Find where the given text appears and provide that cell's center as (X, Y) coordinate. 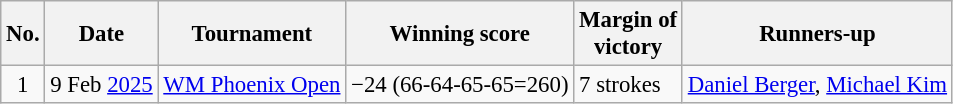
Date (102, 34)
Runners-up (817, 34)
No. (23, 34)
1 (23, 85)
Winning score (460, 34)
WM Phoenix Open (252, 85)
Daniel Berger, Michael Kim (817, 85)
7 strokes (628, 85)
Margin ofvictory (628, 34)
Tournament (252, 34)
−24 (66-64-65-65=260) (460, 85)
9 Feb 2025 (102, 85)
